Locate the cell with the specified text and output its [X, Y] center coordinate. 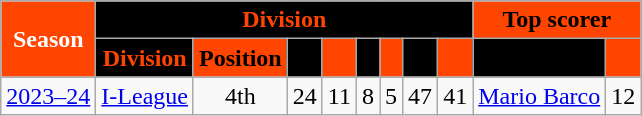
Position [240, 58]
2023–24 [48, 96]
47 [420, 96]
I-League [145, 96]
11 [339, 96]
8 [368, 96]
41 [456, 96]
4th [240, 96]
Mario Barco [540, 96]
Top scorer [557, 20]
24 [304, 96]
5 [392, 96]
12 [624, 96]
Season [48, 39]
